Extract the [X, Y] coordinate from the center of the cell holding the provided text.  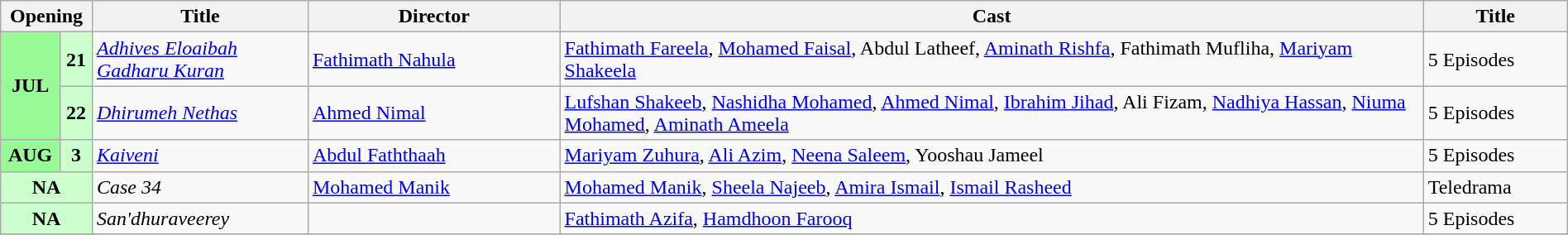
Fathimath Fareela, Mohamed Faisal, Abdul Latheef, Aminath Rishfa, Fathimath Mufliha, Mariyam Shakeela [992, 60]
Fathimath Nahula [433, 60]
Opening [46, 17]
Kaiveni [200, 156]
Abdul Faththaah [433, 156]
Mohamed Manik, Sheela Najeeb, Amira Ismail, Ismail Rasheed [992, 187]
San'dhuraveerey [200, 218]
Ahmed Nimal [433, 113]
Director [433, 17]
Dhirumeh Nethas [200, 113]
Mohamed Manik [433, 187]
Lufshan Shakeeb, Nashidha Mohamed, Ahmed Nimal, Ibrahim Jihad, Ali Fizam, Nadhiya Hassan, Niuma Mohamed, Aminath Ameela [992, 113]
Teledrama [1495, 187]
21 [76, 60]
22 [76, 113]
Fathimath Azifa, Hamdhoon Farooq [992, 218]
3 [76, 156]
JUL [31, 86]
Adhives Eloaibah Gadharu Kuran [200, 60]
AUG [31, 156]
Case 34 [200, 187]
Cast [992, 17]
Mariyam Zuhura, Ali Azim, Neena Saleem, Yooshau Jameel [992, 156]
